Return the [X, Y] coordinate for the center point of the cell that contains the specified text.  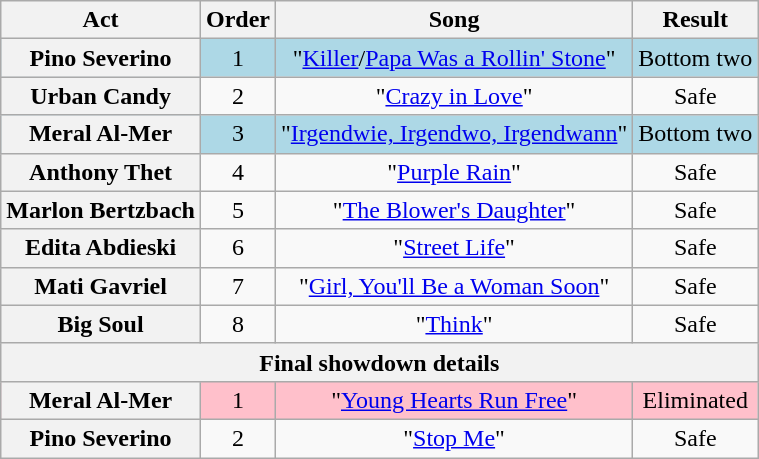
Result [696, 20]
Eliminated [696, 400]
Mati Gavriel [101, 286]
Order [238, 20]
"The Blower's Daughter" [454, 210]
7 [238, 286]
"Think" [454, 324]
8 [238, 324]
Edita Abdieski [101, 248]
Final showdown details [380, 362]
"Young Hearts Run Free" [454, 400]
5 [238, 210]
"Killer/Papa Was a Rollin' Stone" [454, 58]
Urban Candy [101, 96]
"Crazy in Love" [454, 96]
"Stop Me" [454, 438]
"Street Life" [454, 248]
Song [454, 20]
Act [101, 20]
"Irgendwie, Irgendwo, Irgendwann" [454, 134]
Marlon Bertzbach [101, 210]
"Girl, You'll Be a Woman Soon" [454, 286]
"Purple Rain" [454, 172]
6 [238, 248]
Anthony Thet [101, 172]
4 [238, 172]
3 [238, 134]
Big Soul [101, 324]
